Scan for the cell matching the given text and deliver its [X, Y] coordinate at center. 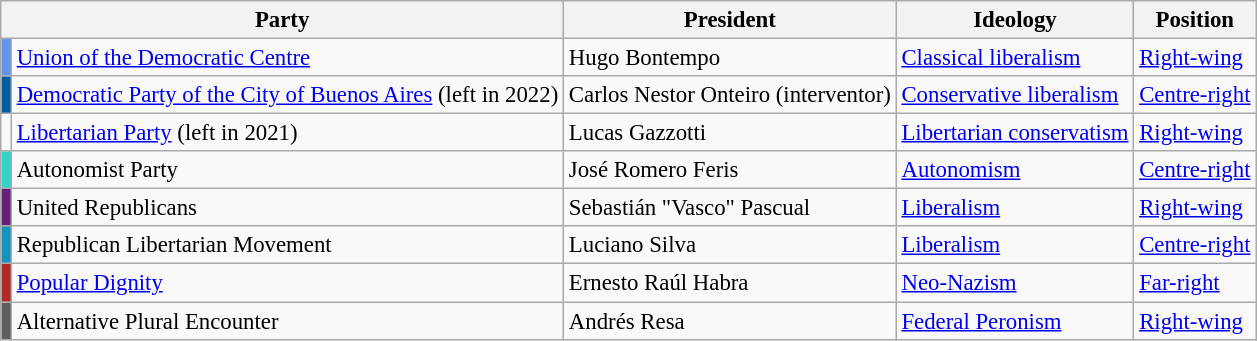
Lucas Gazzotti [730, 133]
Popular Dignity [287, 283]
Ernesto Raúl Habra [730, 283]
Libertarian Party (left in 2021) [287, 133]
Classical liberalism [1015, 58]
Party [282, 20]
Position [1195, 20]
Far-right [1195, 283]
Autonomism [1015, 170]
Libertarian conservatism [1015, 133]
Luciano Silva [730, 245]
Sebastián "Vasco" Pascual [730, 208]
Carlos Nestor Onteiro (interventor) [730, 95]
President [730, 20]
José Romero Feris [730, 170]
Hugo Bontempo [730, 58]
Federal Peronism [1015, 321]
Alternative Plural Encounter [287, 321]
Neo-Nazism [1015, 283]
Andrés Resa [730, 321]
Union of the Democratic Centre [287, 58]
United Republicans [287, 208]
Ideology [1015, 20]
Democratic Party of the City of Buenos Aires (left in 2022) [287, 95]
Autonomist Party [287, 170]
Republican Libertarian Movement [287, 245]
Conservative liberalism [1015, 95]
